Return (x, y) of the center of cell containing provided text 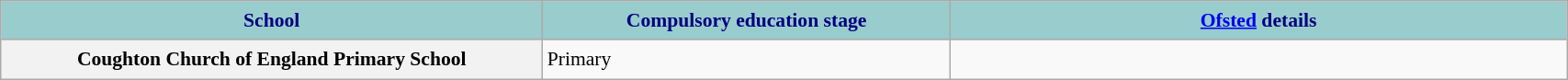
Compulsory education stage (747, 20)
Coughton Church of England Primary School (272, 61)
Ofsted details (1258, 20)
Primary (747, 61)
School (272, 20)
